Locate the cell with the specified text and output its [X, Y] center coordinate. 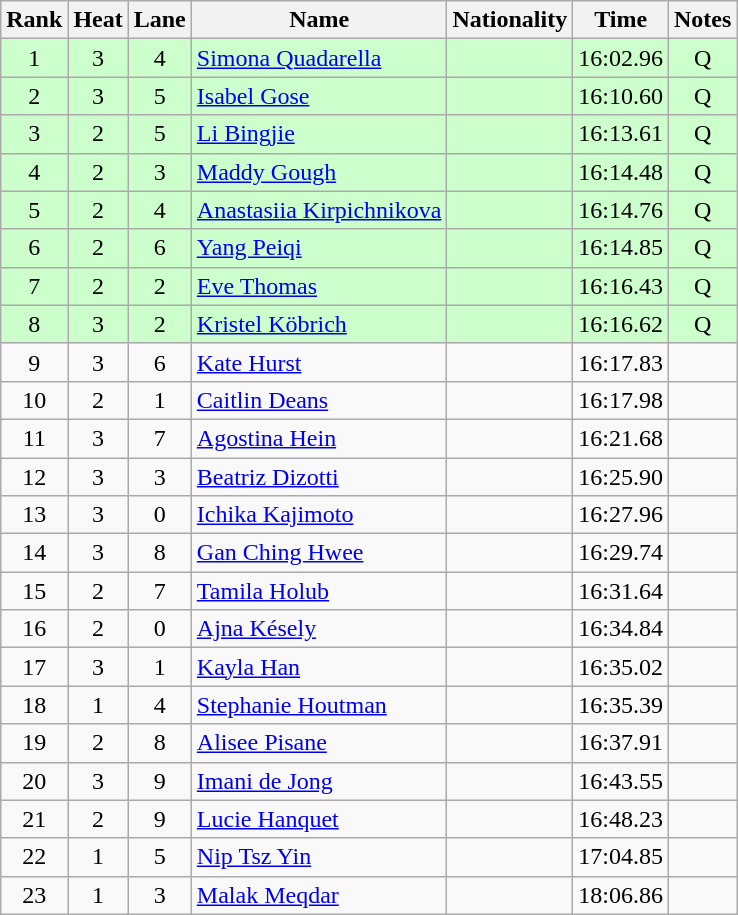
Lucie Hanquet [319, 819]
16:14.48 [621, 172]
Name [319, 20]
16:17.83 [621, 362]
Heat [98, 20]
Nip Tsz Yin [319, 857]
16:21.68 [621, 438]
Agostina Hein [319, 438]
16 [34, 629]
Ajna Késely [319, 629]
16:27.96 [621, 515]
17 [34, 667]
16:16.62 [621, 324]
16:13.61 [621, 134]
Imani de Jong [319, 781]
13 [34, 515]
16:48.23 [621, 819]
16:43.55 [621, 781]
Stephanie Houtman [319, 705]
16:14.85 [621, 248]
10 [34, 400]
Kristel Köbrich [319, 324]
Simona Quadarella [319, 58]
16:16.43 [621, 286]
23 [34, 895]
Kayla Han [319, 667]
16:29.74 [621, 553]
Yang Peiqi [319, 248]
Eve Thomas [319, 286]
Anastasiia Kirpichnikova [319, 210]
Malak Meqdar [319, 895]
Maddy Gough [319, 172]
Lane [160, 20]
20 [34, 781]
14 [34, 553]
15 [34, 591]
Tamila Holub [319, 591]
16:31.64 [621, 591]
18 [34, 705]
16:10.60 [621, 96]
21 [34, 819]
Caitlin Deans [319, 400]
Ichika Kajimoto [319, 515]
16:35.39 [621, 705]
22 [34, 857]
Time [621, 20]
Notes [702, 20]
Li Bingjie [319, 134]
16:14.76 [621, 210]
19 [34, 743]
11 [34, 438]
Rank [34, 20]
16:25.90 [621, 477]
17:04.85 [621, 857]
Kate Hurst [319, 362]
Isabel Gose [319, 96]
Gan Ching Hwee [319, 553]
16:17.98 [621, 400]
12 [34, 477]
Alisee Pisane [319, 743]
Nationality [510, 20]
16:02.96 [621, 58]
16:37.91 [621, 743]
Beatriz Dizotti [319, 477]
18:06.86 [621, 895]
16:35.02 [621, 667]
16:34.84 [621, 629]
